Determine the (X, Y) coordinate at the center of the cell enclosing the given text.  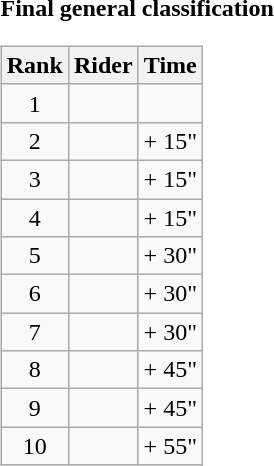
2 (34, 141)
9 (34, 408)
7 (34, 332)
6 (34, 294)
Time (170, 65)
10 (34, 446)
4 (34, 217)
5 (34, 256)
8 (34, 370)
3 (34, 179)
Rank (34, 65)
Rider (103, 65)
+ 55" (170, 446)
1 (34, 103)
